For the text-containing cell, return its midpoint in [x, y] coordinate format. 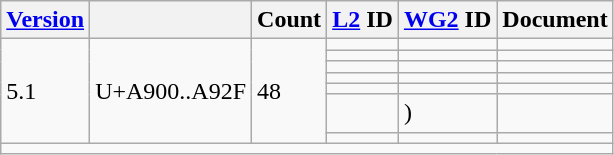
Count [290, 20]
L2 ID [363, 20]
U+A900..A92F [171, 91]
48 [290, 91]
5.1 [46, 91]
) [447, 113]
WG2 ID [447, 20]
Version [46, 20]
Document [555, 20]
